From the cell containing the given text, extract its center point as (x, y) coordinate. 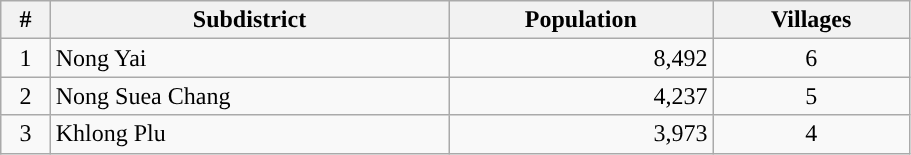
Villages (811, 20)
6 (811, 58)
4,237 (581, 96)
4 (811, 134)
Population (581, 20)
5 (811, 96)
3 (26, 134)
Nong Yai (250, 58)
Subdistrict (250, 20)
3,973 (581, 134)
# (26, 20)
2 (26, 96)
1 (26, 58)
Nong Suea Chang (250, 96)
Khlong Plu (250, 134)
8,492 (581, 58)
